Locate the cell with the specified text and output its (X, Y) center coordinate. 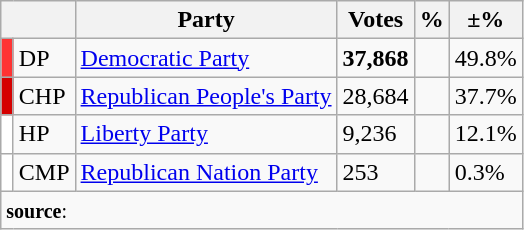
37.7% (486, 96)
9,236 (376, 134)
0.3% (486, 172)
% (432, 20)
source: (262, 210)
37,868 (376, 58)
DP (44, 58)
Democratic Party (206, 58)
253 (376, 172)
CHP (44, 96)
Republican People's Party (206, 96)
28,684 (376, 96)
HP (44, 134)
Party (206, 20)
Votes (376, 20)
49.8% (486, 58)
±% (486, 20)
CMP (44, 172)
Liberty Party (206, 134)
12.1% (486, 134)
Republican Nation Party (206, 172)
